Determine the (x, y) coordinate at the center of the cell enclosing the given text.  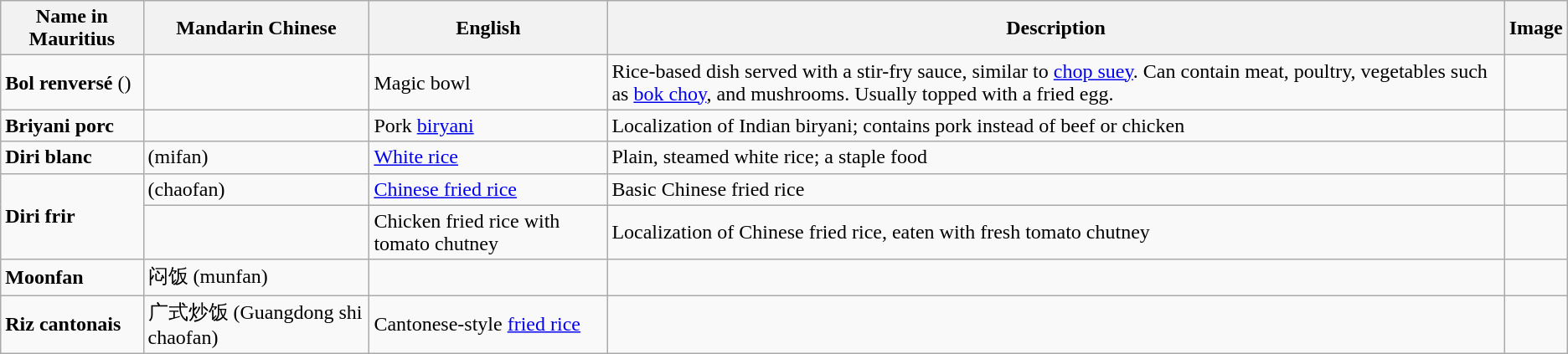
闷饭 (munfan) (256, 278)
Chicken fried rice with tomato chutney (488, 233)
Mandarin Chinese (256, 28)
Diri frir (72, 216)
(mifan) (256, 157)
(chaofan) (256, 189)
Briyani porc (72, 126)
Bol renversé () (72, 82)
Chinese fried rice (488, 189)
Image (1536, 28)
Pork biryani (488, 126)
White rice (488, 157)
Basic Chinese fried rice (1055, 189)
Localization of Indian biryani; contains pork instead of beef or chicken (1055, 126)
Diri blanc (72, 157)
Magic bowl (488, 82)
English (488, 28)
Moonfan (72, 278)
Riz cantonais (72, 325)
Name in Mauritius (72, 28)
Cantonese-style fried rice (488, 325)
Localization of Chinese fried rice, eaten with fresh tomato chutney (1055, 233)
Description (1055, 28)
广式炒饭 (Guangdong shi chaofan) (256, 325)
Plain, steamed white rice; a staple food (1055, 157)
